Extract the [X, Y] coordinate from the center of the cell holding the provided text.  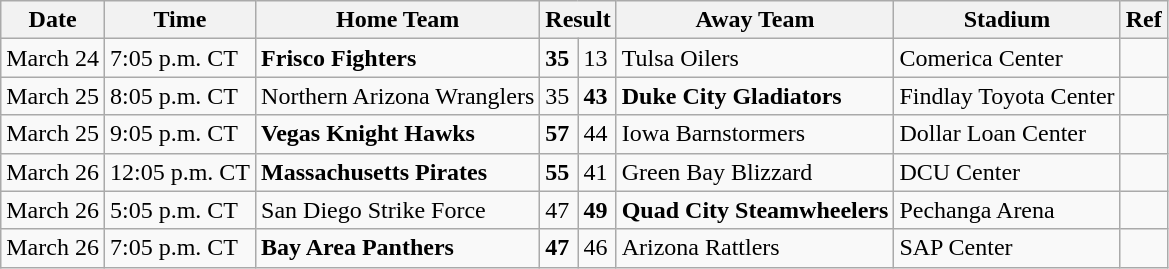
57 [559, 134]
Green Bay Blizzard [755, 172]
8:05 p.m. CT [180, 96]
Bay Area Panthers [398, 248]
Stadium [1007, 20]
March 24 [53, 58]
San Diego Strike Force [398, 210]
Tulsa Oilers [755, 58]
Time [180, 20]
Northern Arizona Wranglers [398, 96]
Findlay Toyota Center [1007, 96]
5:05 p.m. CT [180, 210]
Quad City Steamwheelers [755, 210]
Massachusetts Pirates [398, 172]
Duke City Gladiators [755, 96]
SAP Center [1007, 248]
Frisco Fighters [398, 58]
41 [597, 172]
Ref [1144, 20]
Dollar Loan Center [1007, 134]
13 [597, 58]
9:05 p.m. CT [180, 134]
Arizona Rattlers [755, 248]
43 [597, 96]
49 [597, 210]
44 [597, 134]
Vegas Knight Hawks [398, 134]
55 [559, 172]
Date [53, 20]
46 [597, 248]
Away Team [755, 20]
Pechanga Arena [1007, 210]
12:05 p.m. CT [180, 172]
Home Team [398, 20]
Iowa Barnstormers [755, 134]
Result [578, 20]
Comerica Center [1007, 58]
DCU Center [1007, 172]
